Return the [X, Y] coordinate for the center point of the cell that contains the specified text.  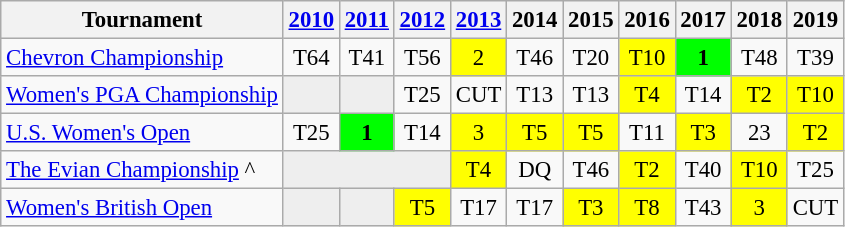
Tournament [142, 20]
2016 [647, 20]
2010 [311, 20]
2013 [478, 20]
T20 [591, 58]
2012 [422, 20]
23 [759, 133]
DQ [535, 170]
T48 [759, 58]
T41 [366, 58]
2015 [591, 20]
T8 [647, 208]
Chevron Championship [142, 58]
2017 [703, 20]
2019 [815, 20]
T56 [422, 58]
U.S. Women's Open [142, 133]
Women's PGA Championship [142, 95]
T39 [815, 58]
2014 [535, 20]
2018 [759, 20]
T64 [311, 58]
T11 [647, 133]
Women's British Open [142, 208]
2011 [366, 20]
T40 [703, 170]
T43 [703, 208]
2 [478, 58]
The Evian Championship ^ [142, 170]
